Detect which cell encompasses the target text, then output its (x, y) center coordinate. 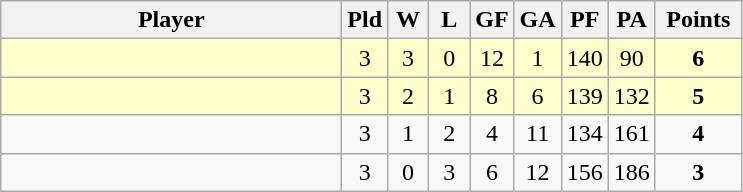
Player (172, 20)
Points (698, 20)
140 (584, 58)
GF (492, 20)
8 (492, 96)
L (450, 20)
156 (584, 172)
Pld (365, 20)
11 (538, 134)
132 (632, 96)
GA (538, 20)
139 (584, 96)
PF (584, 20)
5 (698, 96)
90 (632, 58)
W (408, 20)
186 (632, 172)
134 (584, 134)
161 (632, 134)
PA (632, 20)
